Return (x, y) of the center of cell containing provided text 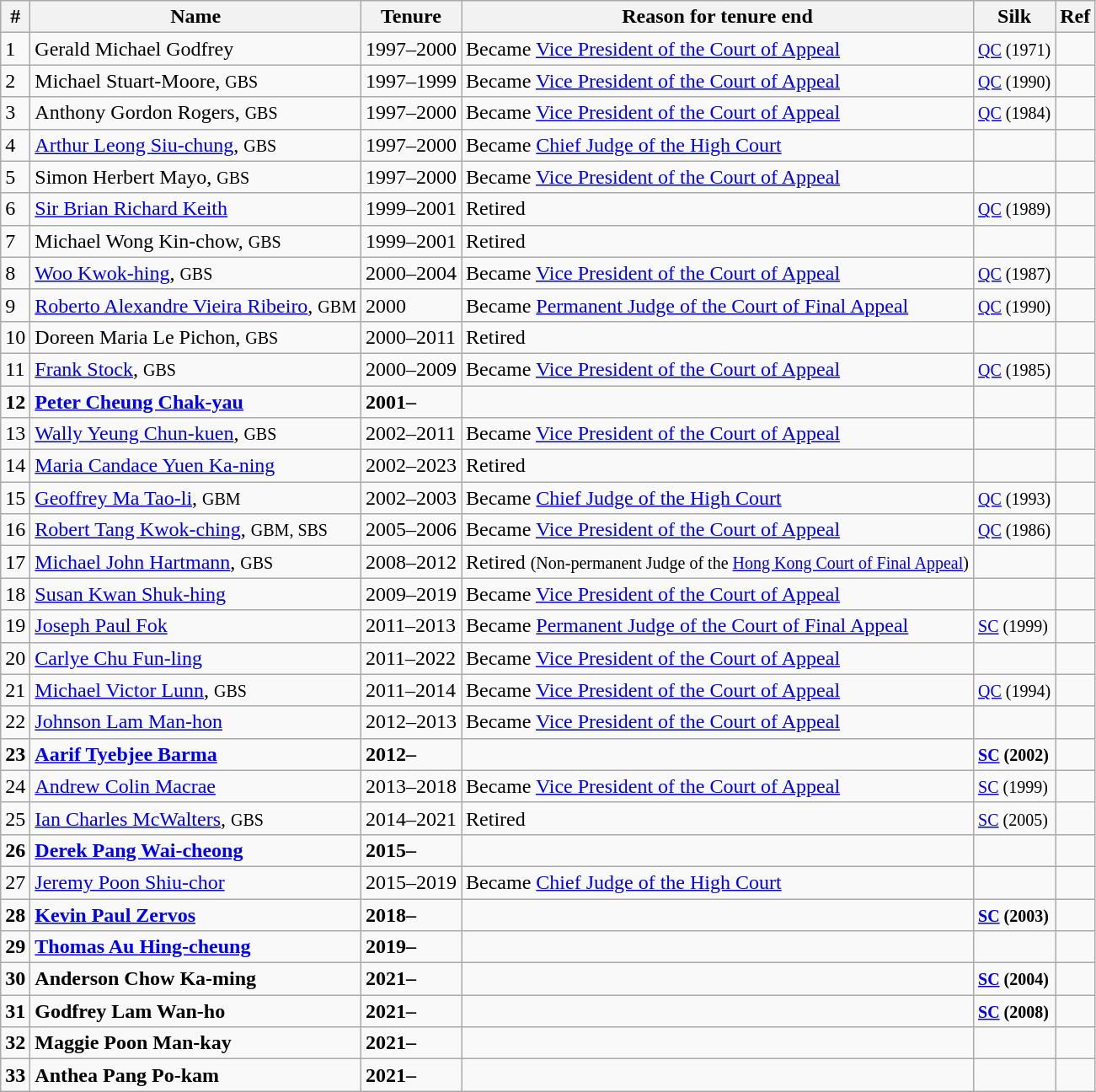
Michael Stuart-Moore, GBS (195, 81)
24 (15, 786)
2013–2018 (411, 786)
21 (15, 690)
1 (15, 49)
Geoffrey Ma Tao-li, GBM (195, 498)
Retired (Non-permanent Judge of the Hong Kong Court of Final Appeal) (718, 562)
SC (2003) (1014, 914)
Doreen Maria Le Pichon, GBS (195, 337)
4 (15, 145)
2019– (411, 947)
3 (15, 113)
28 (15, 914)
2014–2021 (411, 818)
33 (15, 1075)
Aarif Tyebjee Barma (195, 754)
2011–2022 (411, 658)
20 (15, 658)
2002–2003 (411, 498)
2 (15, 81)
15 (15, 498)
2012– (411, 754)
1997–1999 (411, 81)
2005–2006 (411, 530)
Thomas Au Hing-cheung (195, 947)
5 (15, 177)
26 (15, 850)
2015–2019 (411, 882)
Maggie Poon Man-kay (195, 1043)
Gerald Michael Godfrey (195, 49)
Woo Kwok-hing, GBS (195, 273)
Susan Kwan Shuk-hing (195, 594)
Simon Herbert Mayo, GBS (195, 177)
Peter Cheung Chak-yau (195, 402)
2000–2004 (411, 273)
Wally Yeung Chun-kuen, GBS (195, 434)
Derek Pang Wai-cheong (195, 850)
Robert Tang Kwok-ching, GBM, SBS (195, 530)
Arthur Leong Siu-chung, GBS (195, 145)
Michael John Hartmann, GBS (195, 562)
23 (15, 754)
Ref (1075, 17)
Jeremy Poon Shiu-chor (195, 882)
14 (15, 466)
Maria Candace Yuen Ka-ning (195, 466)
SC (2004) (1014, 979)
Johnson Lam Man-hon (195, 722)
10 (15, 337)
Anthea Pang Po-kam (195, 1075)
QC (1994) (1014, 690)
2009–2019 (411, 594)
2018– (411, 914)
Frank Stock, GBS (195, 369)
6 (15, 209)
Tenure (411, 17)
2011–2014 (411, 690)
22 (15, 722)
# (15, 17)
2015– (411, 850)
2012–2013 (411, 722)
18 (15, 594)
11 (15, 369)
25 (15, 818)
SC (2002) (1014, 754)
Godfrey Lam Wan-ho (195, 1011)
Kevin Paul Zervos (195, 914)
12 (15, 402)
2001– (411, 402)
Joseph Paul Fok (195, 626)
2002–2023 (411, 466)
QC (1971) (1014, 49)
QC (1984) (1014, 113)
8 (15, 273)
Andrew Colin Macrae (195, 786)
Anderson Chow Ka-ming (195, 979)
SC (2005) (1014, 818)
Sir Brian Richard Keith (195, 209)
2008–2012 (411, 562)
SC (2008) (1014, 1011)
32 (15, 1043)
QC (1987) (1014, 273)
16 (15, 530)
31 (15, 1011)
17 (15, 562)
13 (15, 434)
29 (15, 947)
2000–2011 (411, 337)
2000 (411, 305)
QC (1989) (1014, 209)
2011–2013 (411, 626)
QC (1986) (1014, 530)
27 (15, 882)
2000–2009 (411, 369)
2002–2011 (411, 434)
Reason for tenure end (718, 17)
QC (1985) (1014, 369)
30 (15, 979)
Anthony Gordon Rogers, GBS (195, 113)
Carlye Chu Fun-ling (195, 658)
Silk (1014, 17)
QC (1993) (1014, 498)
Michael Victor Lunn, GBS (195, 690)
9 (15, 305)
19 (15, 626)
Michael Wong Kin-chow, GBS (195, 241)
Name (195, 17)
Roberto Alexandre Vieira Ribeiro, GBM (195, 305)
Ian Charles McWalters, GBS (195, 818)
7 (15, 241)
